Locate the cell with the specified text and output its [x, y] center coordinate. 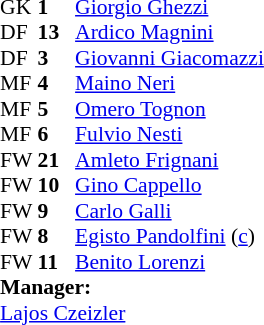
10 [57, 185]
Omero Tognon [170, 109]
8 [57, 237]
21 [57, 160]
5 [57, 109]
4 [57, 83]
Egisto Pandolfini (c) [170, 237]
Benito Lorenzi [170, 262]
Ardico Magnini [170, 33]
Carlo Galli [170, 211]
Gino Cappello [170, 185]
13 [57, 33]
Manager: [132, 287]
Fulvio Nesti [170, 135]
6 [57, 135]
Giovanni Giacomazzi [170, 58]
11 [57, 262]
Maino Neri [170, 83]
9 [57, 211]
Amleto Frignani [170, 160]
3 [57, 58]
